Detect which cell encompasses the target text, then output its [X, Y] center coordinate. 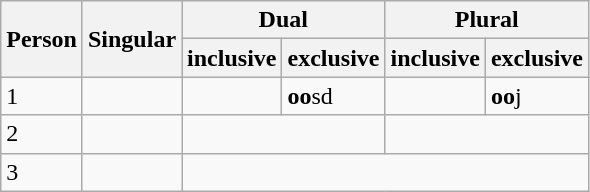
1 [42, 96]
Plural [486, 20]
Person [42, 39]
Singular [132, 39]
3 [42, 172]
2 [42, 134]
Dual [284, 20]
oosd [334, 96]
ooj [536, 96]
